Identify which cell holds the provided text, then report its [x, y] central coordinate. 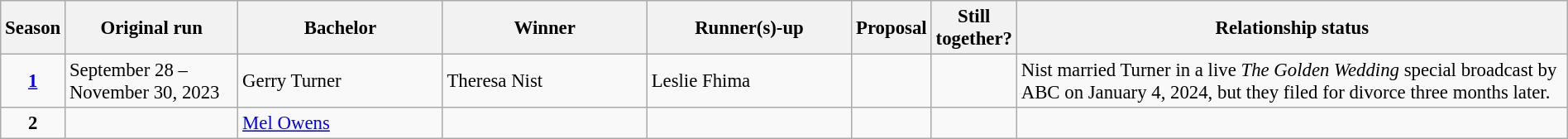
Relationship status [1292, 28]
Bachelor [341, 28]
Proposal [892, 28]
Winner [544, 28]
Runner(s)-up [749, 28]
Nist married Turner in a live The Golden Wedding special broadcast by ABC on January 4, 2024, but they filed for divorce three months later. [1292, 81]
Season [33, 28]
1 [33, 81]
Theresa Nist [544, 81]
Mel Owens [341, 123]
September 28 – November 30, 2023 [152, 81]
Leslie Fhima [749, 81]
Gerry Turner [341, 81]
Still together? [974, 28]
Original run [152, 28]
2 [33, 123]
